Capture the cell that displays the provided text and extract its (X, Y) central coordinate. 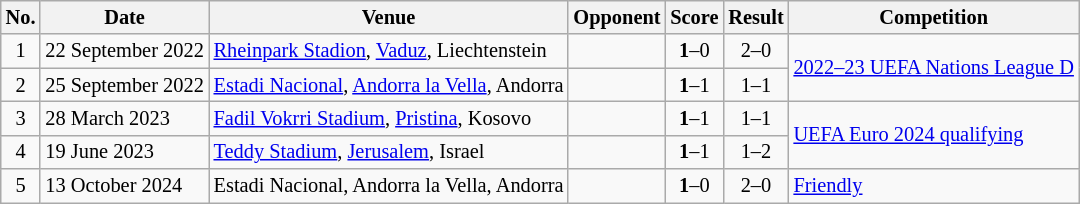
Teddy Stadium, Jerusalem, Israel (389, 152)
Result (756, 17)
UEFA Euro 2024 qualifying (934, 134)
1 (21, 51)
2 (21, 85)
13 October 2024 (124, 186)
28 March 2023 (124, 118)
Rheinpark Stadion, Vaduz, Liechtenstein (389, 51)
Friendly (934, 186)
Date (124, 17)
Opponent (616, 17)
1–2 (756, 152)
Venue (389, 17)
19 June 2023 (124, 152)
22 September 2022 (124, 51)
Competition (934, 17)
5 (21, 186)
No. (21, 17)
3 (21, 118)
2022–23 UEFA Nations League D (934, 68)
Score (694, 17)
25 September 2022 (124, 85)
Fadil Vokrri Stadium, Pristina, Kosovo (389, 118)
4 (21, 152)
